Capture the cell that displays the provided text and extract its [X, Y] central coordinate. 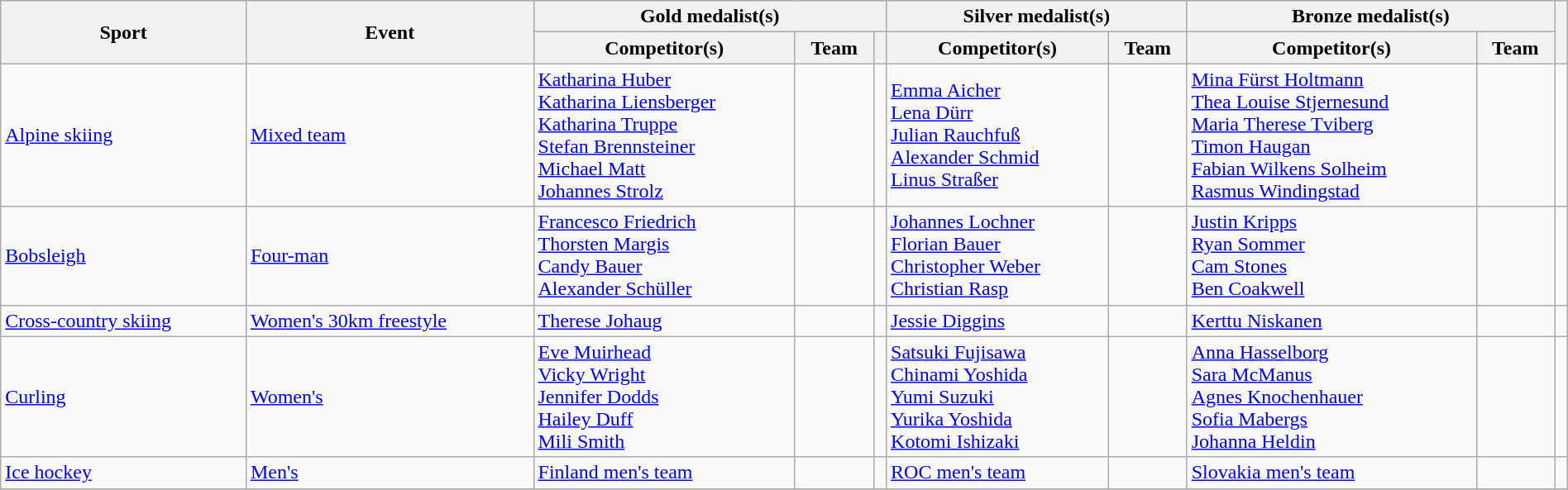
Alpine skiing [124, 136]
Francesco FriedrichThorsten MargisCandy BauerAlexander Schüller [664, 256]
Emma AicherLena DürrJulian RauchfußAlexander SchmidLinus Straßer [997, 136]
Women's [390, 397]
Therese Johaug [664, 321]
Cross-country skiing [124, 321]
ROC men's team [997, 473]
Event [390, 32]
Gold medalist(s) [710, 17]
Women's 30km freestyle [390, 321]
Anna HasselborgSara McManusAgnes KnochenhauerSofia MabergsJohanna Heldin [1331, 397]
Silver medalist(s) [1037, 17]
Men's [390, 473]
Katharina HuberKatharina LiensbergerKatharina TruppeStefan BrennsteinerMichael MattJohannes Strolz [664, 136]
Finland men's team [664, 473]
Satsuki FujisawaChinami YoshidaYumi SuzukiYurika YoshidaKotomi Ishizaki [997, 397]
Bronze medalist(s) [1370, 17]
Ice hockey [124, 473]
Jessie Diggins [997, 321]
Mixed team [390, 136]
Sport [124, 32]
Four-man [390, 256]
Bobsleigh [124, 256]
Curling [124, 397]
Eve MuirheadVicky WrightJennifer DoddsHailey DuffMili Smith [664, 397]
Slovakia men's team [1331, 473]
Kerttu Niskanen [1331, 321]
Justin KrippsRyan SommerCam StonesBen Coakwell [1331, 256]
Mina Fürst HoltmannThea Louise StjernesundMaria Therese TvibergTimon HauganFabian Wilkens SolheimRasmus Windingstad [1331, 136]
Johannes LochnerFlorian BauerChristopher WeberChristian Rasp [997, 256]
